Find where the given text appears and provide that cell's center as [x, y] coordinate. 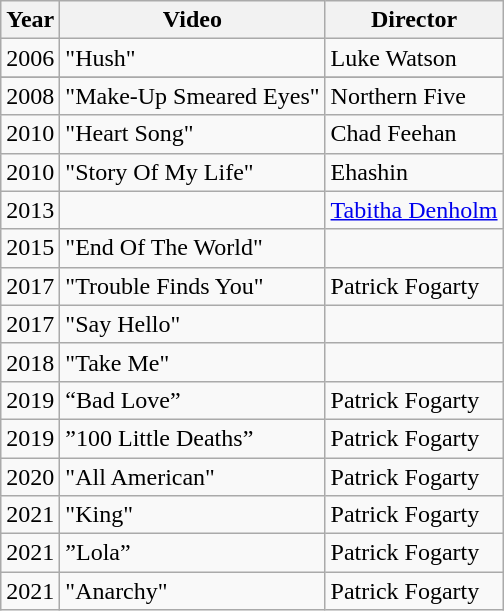
"Hush" [192, 58]
Ehashin [414, 172]
"Anarchy" [192, 591]
“Bad Love” [192, 400]
2006 [30, 58]
Chad Feehan [414, 134]
"Heart Song" [192, 134]
2008 [30, 96]
”Lola” [192, 553]
2013 [30, 210]
"Take Me" [192, 362]
”100 Little Deaths” [192, 438]
"Story Of My Life" [192, 172]
"Trouble Finds You" [192, 286]
Luke Watson [414, 58]
"All American" [192, 477]
Tabitha Denholm [414, 210]
Year [30, 20]
Video [192, 20]
2015 [30, 248]
Northern Five [414, 96]
"End Of The World" [192, 248]
"Say Hello" [192, 324]
"King" [192, 515]
2020 [30, 477]
Director [414, 20]
"Make-Up Smeared Eyes" [192, 96]
2018 [30, 362]
